Find where the given text appears and provide that cell's center as [X, Y] coordinate. 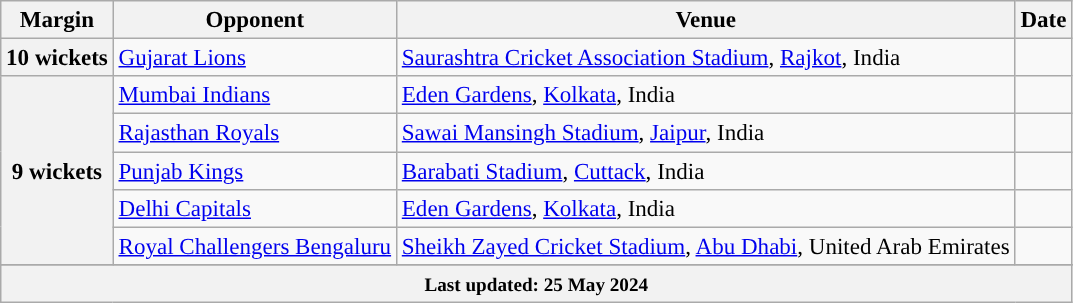
Gujarat Lions [254, 58]
Royal Challengers Bengaluru [254, 246]
Sawai Mansingh Stadium, Jaipur, India [706, 133]
Mumbai Indians [254, 95]
Margin [57, 20]
Rajasthan Royals [254, 133]
9 wickets [57, 170]
Punjab Kings [254, 171]
Opponent [254, 20]
Venue [706, 20]
Last updated: 25 May 2024 [536, 284]
Date [1044, 20]
Sheikh Zayed Cricket Stadium, Abu Dhabi, United Arab Emirates [706, 246]
Barabati Stadium, Cuttack, India [706, 171]
Saurashtra Cricket Association Stadium, Rajkot, India [706, 58]
Delhi Capitals [254, 209]
10 wickets [57, 58]
